Output the (X, Y) coordinate of the center of the cell containing the given text.  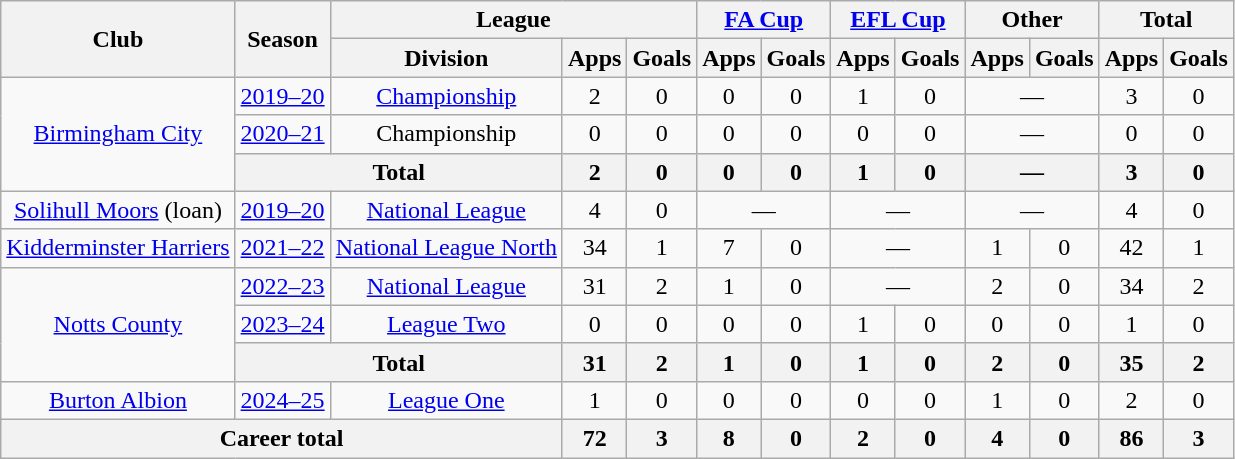
Division (446, 58)
Club (118, 39)
Season (282, 39)
Kidderminster Harriers (118, 248)
Solihull Moors (loan) (118, 210)
League (513, 20)
8 (729, 438)
Other (1032, 20)
League Two (446, 324)
EFL Cup (898, 20)
2024–25 (282, 400)
2023–24 (282, 324)
35 (1131, 362)
2020–21 (282, 134)
National League North (446, 248)
League One (446, 400)
7 (729, 248)
72 (594, 438)
86 (1131, 438)
Birmingham City (118, 134)
2021–22 (282, 248)
Career total (282, 438)
Burton Albion (118, 400)
FA Cup (764, 20)
Notts County (118, 324)
42 (1131, 248)
2022–23 (282, 286)
